Scan for the cell matching the given text and deliver its (x, y) coordinate at center. 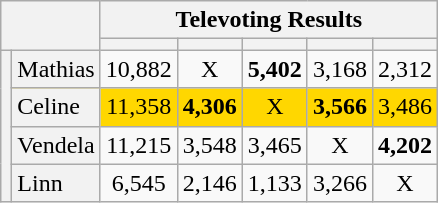
3,566 (340, 107)
6,545 (138, 183)
Televoting Results (268, 20)
1,133 (274, 183)
3,266 (340, 183)
2,312 (404, 69)
3,168 (340, 69)
11,358 (138, 107)
3,465 (274, 145)
5,402 (274, 69)
Mathias (56, 69)
3,548 (210, 145)
10,882 (138, 69)
4,306 (210, 107)
2,146 (210, 183)
Vendela (56, 145)
Linn (56, 183)
3,486 (404, 107)
Celine (56, 107)
4,202 (404, 145)
11,215 (138, 145)
